Find where the given text appears and provide that cell's center as (X, Y) coordinate. 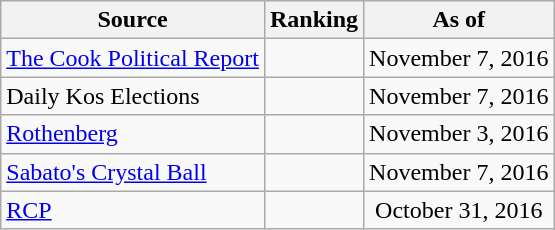
The Cook Political Report (133, 58)
Ranking (314, 20)
RCP (133, 210)
As of (459, 20)
Source (133, 20)
November 3, 2016 (459, 134)
Rothenberg (133, 134)
Sabato's Crystal Ball (133, 172)
Daily Kos Elections (133, 96)
October 31, 2016 (459, 210)
